Extract the [X, Y] coordinate from the center of the cell holding the provided text.  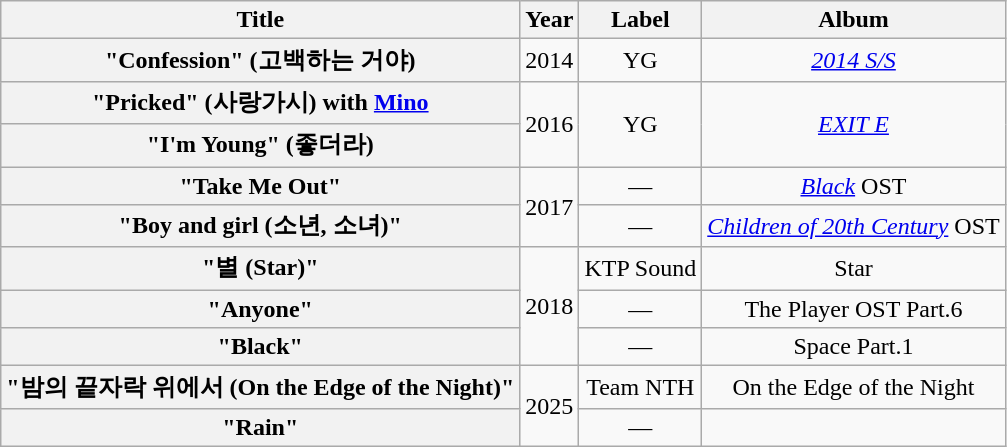
Team NTH [640, 388]
"Pricked" (사랑가시) with Mino [260, 102]
Year [550, 20]
"Boy and girl (소년, 소녀)" [260, 226]
The Player OST Part.6 [854, 309]
Star [854, 268]
"I'm Young" (좋더라) [260, 146]
"Anyone" [260, 309]
2014 [550, 60]
2016 [550, 124]
"별 (Star)" [260, 268]
"Confession" (고백하는 거야) [260, 60]
Label [640, 20]
2014 S/S [854, 60]
2018 [550, 306]
"Black" [260, 347]
"밤의 끝자락 위에서 (On the Edge of the Night)" [260, 388]
Title [260, 20]
KTP Sound [640, 268]
Children of 20th Century OST [854, 226]
Album [854, 20]
Space Part.1 [854, 347]
2017 [550, 206]
Black OST [854, 185]
EXIT E [854, 124]
"Take Me Out" [260, 185]
2025 [550, 406]
"Rain" [260, 427]
On the Edge of the Night [854, 388]
